Detect which cell encompasses the target text, then output its [x, y] center coordinate. 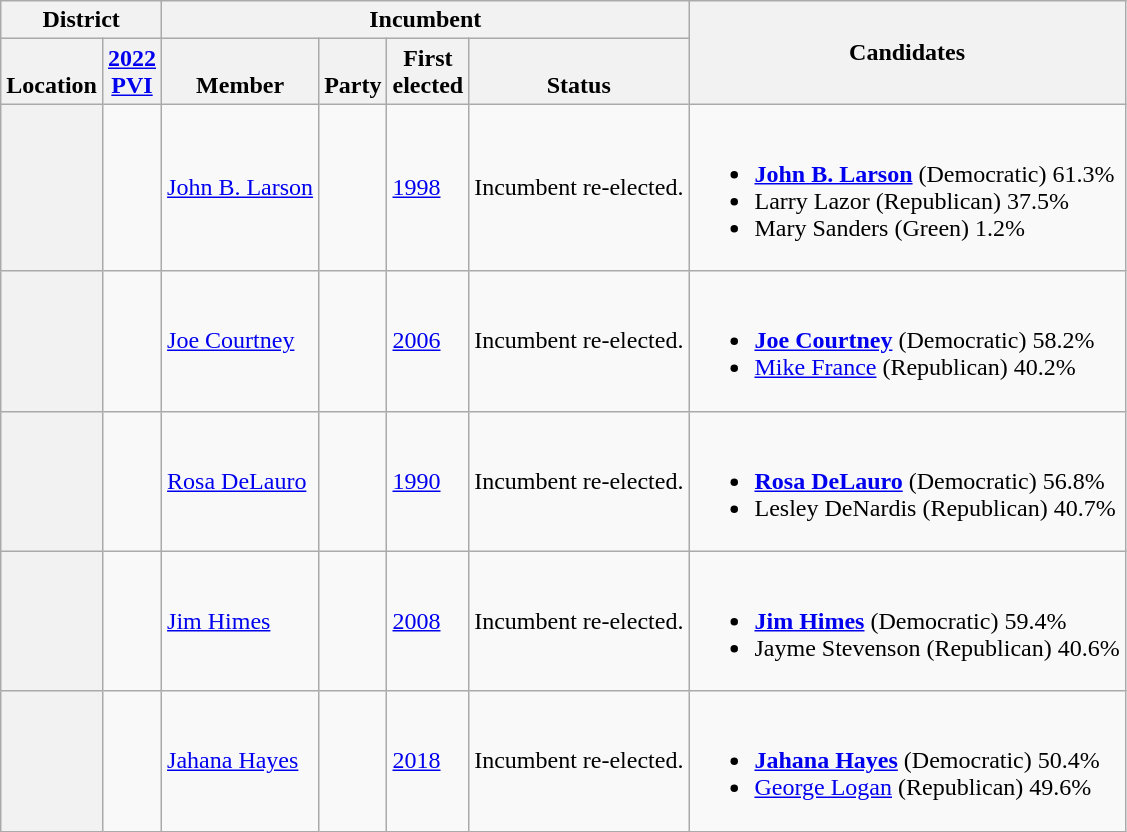
Location [52, 72]
Incumbent [426, 20]
John B. Larson (Democratic) 61.3%Larry Lazor (Republican) 37.5%Mary Sanders (Green) 1.2% [907, 188]
Jim Himes (Democratic) 59.4%Jayme Stevenson (Republican) 40.6% [907, 621]
2022PVI [132, 72]
2008 [428, 621]
1998 [428, 188]
Jahana Hayes (Democratic) 50.4%George Logan (Republican) 49.6% [907, 761]
Status [579, 72]
Candidates [907, 52]
1990 [428, 481]
Firstelected [428, 72]
Party [353, 72]
Jahana Hayes [240, 761]
Joe Courtney (Democratic) 58.2%Mike France (Republican) 40.2% [907, 341]
John B. Larson [240, 188]
Rosa DeLauro (Democratic) 56.8%Lesley DeNardis (Republican) 40.7% [907, 481]
Jim Himes [240, 621]
2018 [428, 761]
Member [240, 72]
2006 [428, 341]
Joe Courtney [240, 341]
Rosa DeLauro [240, 481]
District [82, 20]
